Capture the cell that displays the provided text and extract its [x, y] central coordinate. 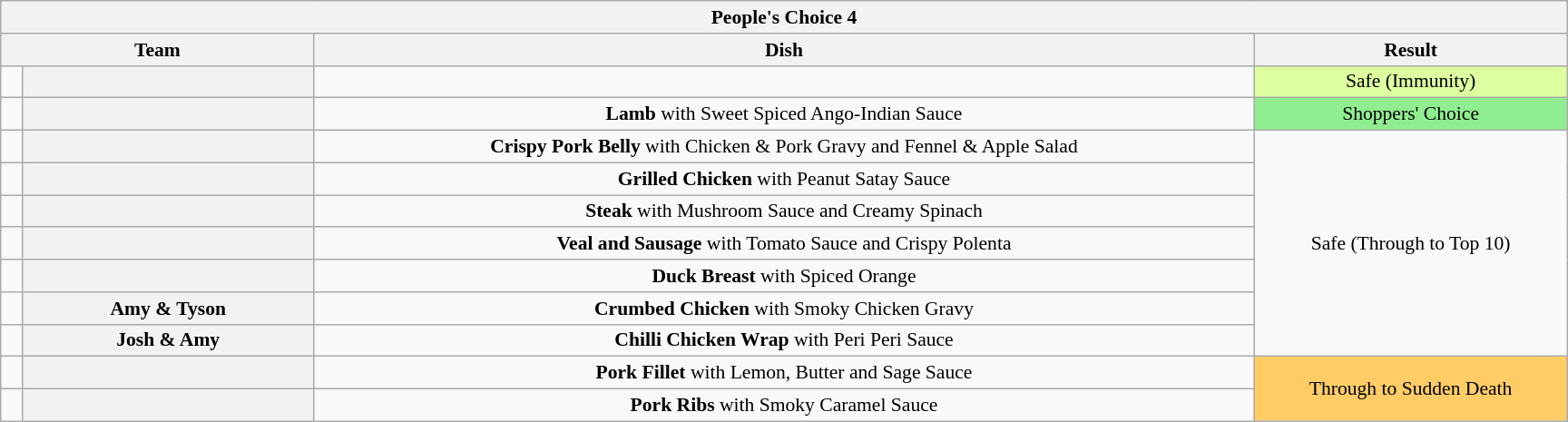
Shoppers' Choice [1410, 114]
Lamb with Sweet Spiced Ango-Indian Sauce [784, 114]
Safe (Through to Top 10) [1410, 243]
Amy & Tyson [168, 309]
Team [158, 50]
Pork Fillet with Lemon, Butter and Sage Sauce [784, 373]
Through to Sudden Death [1410, 388]
People's Choice 4 [784, 17]
Dish [784, 50]
Grilled Chicken with Peanut Satay Sauce [784, 179]
Pork Ribs with Smoky Caramel Sauce [784, 406]
Steak with Mushroom Sauce and Creamy Spinach [784, 211]
Veal and Sausage with Tomato Sauce and Crispy Polenta [784, 244]
Crumbed Chicken with Smoky Chicken Gravy [784, 309]
Result [1410, 50]
Josh & Amy [168, 340]
Duck Breast with Spiced Orange [784, 276]
Chilli Chicken Wrap with Peri Peri Sauce [784, 340]
Crispy Pork Belly with Chicken & Pork Gravy and Fennel & Apple Salad [784, 147]
Safe (Immunity) [1410, 82]
